Output the (x, y) coordinate of the center of the cell containing the given text.  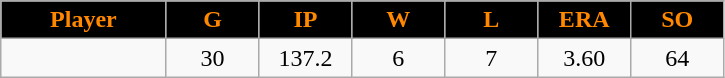
30 (212, 58)
137.2 (306, 58)
3.60 (584, 58)
Player (84, 20)
ERA (584, 20)
G (212, 20)
L (492, 20)
64 (678, 58)
IP (306, 20)
SO (678, 20)
W (398, 20)
6 (398, 58)
7 (492, 58)
